Return (x, y) of the center of cell containing provided text 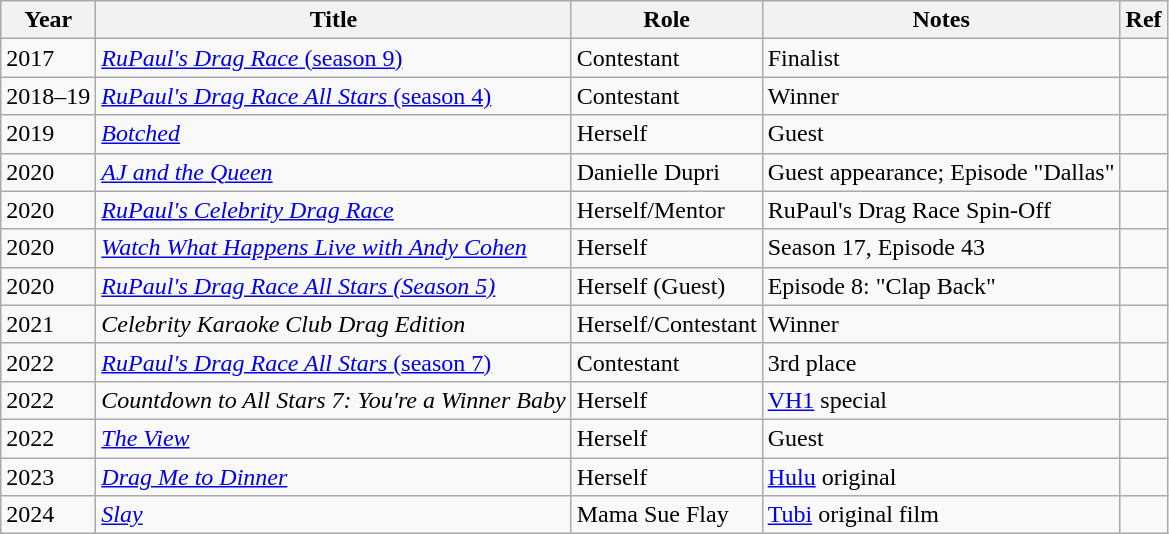
Hulu original (941, 477)
RuPaul's Drag Race All Stars (season 7) (334, 362)
RuPaul's Drag Race All Stars (Season 5) (334, 286)
Year (48, 20)
RuPaul's Drag Race (season 9) (334, 58)
Ref (1144, 20)
Title (334, 20)
Danielle Dupri (666, 172)
The View (334, 438)
AJ and the Queen (334, 172)
Mama Sue Flay (666, 515)
Drag Me to Dinner (334, 477)
Season 17, Episode 43 (941, 248)
RuPaul's Drag Race Spin-Off (941, 210)
Watch What Happens Live with Andy Cohen (334, 248)
2019 (48, 134)
2023 (48, 477)
RuPaul's Celebrity Drag Race (334, 210)
VH1 special (941, 400)
Slay (334, 515)
Herself (Guest) (666, 286)
Tubi original film (941, 515)
Episode 8: "Clap Back" (941, 286)
2021 (48, 324)
Herself/Contestant (666, 324)
2024 (48, 515)
Botched (334, 134)
Finalist (941, 58)
Countdown to All Stars 7: You're a Winner Baby (334, 400)
2017 (48, 58)
Role (666, 20)
Herself/Mentor (666, 210)
RuPaul's Drag Race All Stars (season 4) (334, 96)
Notes (941, 20)
Guest appearance; Episode "Dallas" (941, 172)
2018–19 (48, 96)
Celebrity Karaoke Club Drag Edition (334, 324)
3rd place (941, 362)
